For the text-containing cell, return its midpoint in (X, Y) coordinate format. 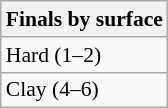
Hard (1–2) (84, 55)
Clay (4–6) (84, 90)
Finals by surface (84, 19)
